Scan for the cell matching the given text and deliver its (x, y) coordinate at center. 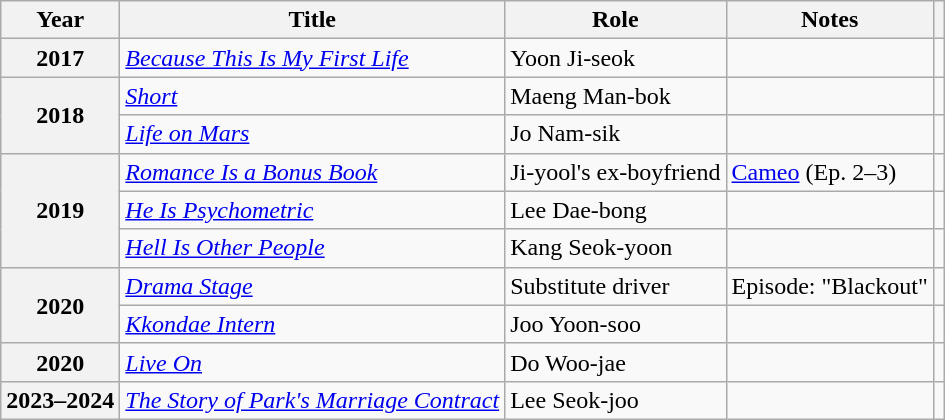
Kkondae Intern (312, 324)
The Story of Park's Marriage Contract (312, 400)
Because This Is My First Life (312, 58)
Jo Nam-sik (616, 134)
Title (312, 20)
Drama Stage (312, 286)
Hell Is Other People (312, 248)
Year (60, 20)
Ji-yool's ex-boyfriend (616, 172)
He Is Psychometric (312, 210)
Cameo (Ep. 2–3) (830, 172)
Do Woo-jae (616, 362)
Episode: "Blackout" (830, 286)
2017 (60, 58)
Life on Mars (312, 134)
Romance Is a Bonus Book (312, 172)
Maeng Man-bok (616, 96)
Yoon Ji-seok (616, 58)
Notes (830, 20)
Role (616, 20)
2023–2024 (60, 400)
2018 (60, 115)
Lee Dae-bong (616, 210)
Joo Yoon-soo (616, 324)
Live On (312, 362)
Lee Seok-joo (616, 400)
Kang Seok-yoon (616, 248)
Substitute driver (616, 286)
Short (312, 96)
2019 (60, 210)
